From the cell containing the given text, extract its center point as (x, y) coordinate. 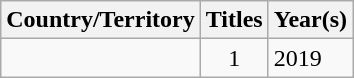
2019 (310, 58)
1 (234, 58)
Titles (234, 20)
Year(s) (310, 20)
Country/Territory (100, 20)
